Output the [x, y] coordinate of the center of the cell containing the given text.  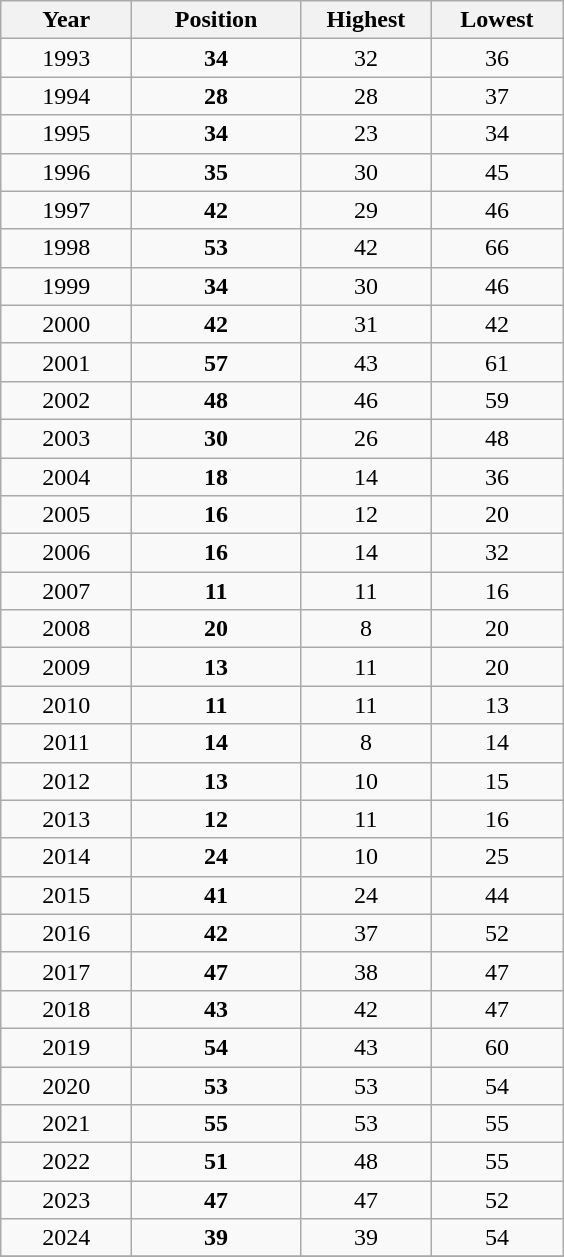
2013 [66, 819]
2019 [66, 1047]
38 [366, 971]
2006 [66, 553]
2008 [66, 629]
2002 [66, 400]
35 [216, 172]
1995 [66, 134]
26 [366, 438]
23 [366, 134]
57 [216, 362]
29 [366, 210]
2016 [66, 933]
2024 [66, 1238]
2009 [66, 667]
2017 [66, 971]
Lowest [496, 20]
Position [216, 20]
61 [496, 362]
2011 [66, 743]
2010 [66, 705]
2014 [66, 857]
2018 [66, 1009]
1994 [66, 96]
2012 [66, 781]
1993 [66, 58]
2022 [66, 1162]
1996 [66, 172]
2003 [66, 438]
1998 [66, 248]
2000 [66, 324]
59 [496, 400]
18 [216, 477]
2001 [66, 362]
41 [216, 895]
60 [496, 1047]
2020 [66, 1085]
2021 [66, 1124]
31 [366, 324]
45 [496, 172]
2015 [66, 895]
2005 [66, 515]
2023 [66, 1200]
66 [496, 248]
51 [216, 1162]
Year [66, 20]
15 [496, 781]
2007 [66, 591]
44 [496, 895]
25 [496, 857]
2004 [66, 477]
1999 [66, 286]
Highest [366, 20]
1997 [66, 210]
